Search for the cell housing the specified text and yield its (x, y) center coordinate. 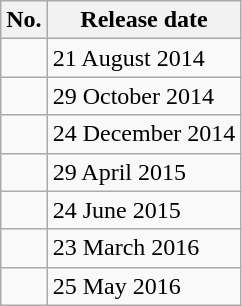
No. (24, 20)
29 April 2015 (144, 172)
Release date (144, 20)
24 June 2015 (144, 210)
21 August 2014 (144, 58)
23 March 2016 (144, 248)
24 December 2014 (144, 134)
25 May 2016 (144, 286)
29 October 2014 (144, 96)
